Determine the [x, y] coordinate at the center of the cell enclosing the given text.  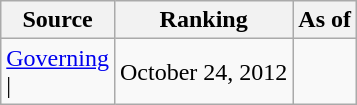
October 24, 2012 [203, 72]
Ranking [203, 20]
As of [325, 20]
Source [58, 20]
Governing| [58, 72]
